Determine the [X, Y] coordinate at the center of the cell enclosing the given text.  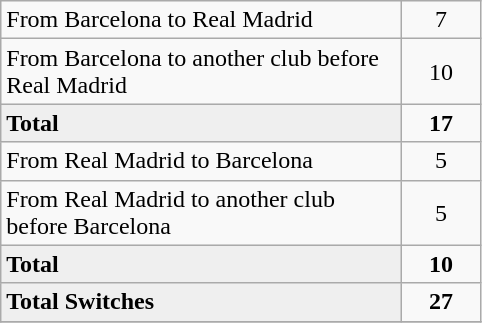
27 [442, 302]
17 [442, 123]
From Real Madrid to another club before Barcelona [202, 212]
From Barcelona to Real Madrid [202, 20]
Total Switches [202, 302]
From Barcelona to another club before Real Madrid [202, 72]
7 [442, 20]
From Real Madrid to Barcelona [202, 161]
